Provide the (X, Y) coordinate of the cell's center where the given text is located.  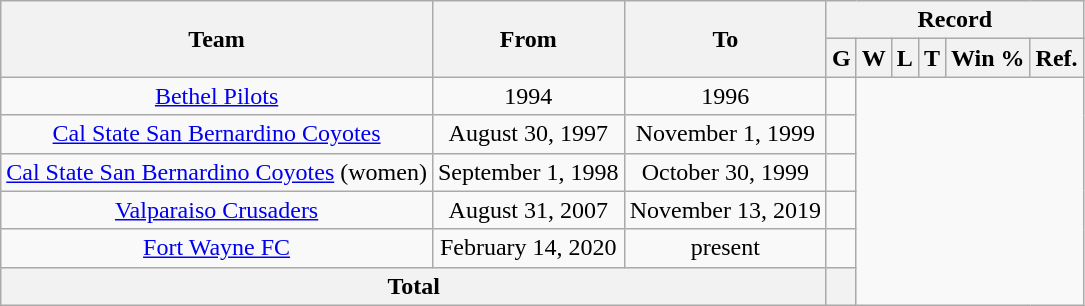
September 1, 1998 (528, 172)
Bethel Pilots (217, 96)
1994 (528, 96)
W (874, 58)
Win % (988, 58)
November 1, 1999 (725, 134)
November 13, 2019 (725, 210)
G (841, 58)
August 31, 2007 (528, 210)
Team (217, 39)
October 30, 1999 (725, 172)
From (528, 39)
August 30, 1997 (528, 134)
present (725, 248)
L (904, 58)
Fort Wayne FC (217, 248)
Record (954, 20)
Cal State San Bernardino Coyotes (217, 134)
Ref. (1056, 58)
February 14, 2020 (528, 248)
1996 (725, 96)
T (932, 58)
Total (414, 286)
Cal State San Bernardino Coyotes (women) (217, 172)
To (725, 39)
Valparaiso Crusaders (217, 210)
